Pinpoint the cell where the given text exists, returning its [x, y] midpoint coordinate. 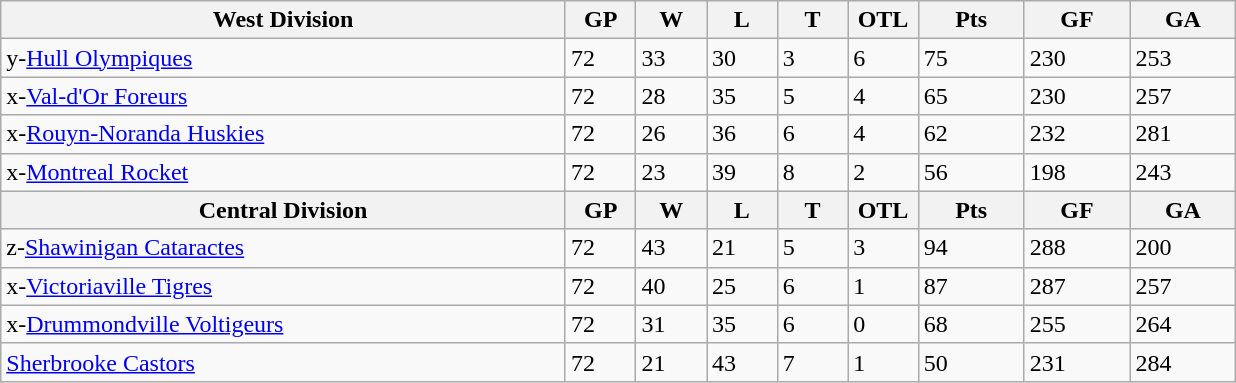
7 [812, 362]
264 [1183, 324]
68 [971, 324]
Central Division [284, 210]
253 [1183, 58]
x-Montreal Rocket [284, 172]
28 [672, 96]
281 [1183, 134]
2 [884, 172]
198 [1077, 172]
Sherbrooke Castors [284, 362]
243 [1183, 172]
39 [742, 172]
288 [1077, 248]
287 [1077, 286]
26 [672, 134]
x-Victoriaville Tigres [284, 286]
36 [742, 134]
z-Shawinigan Cataractes [284, 248]
94 [971, 248]
x-Val-d'Or Foreurs [284, 96]
y-Hull Olympiques [284, 58]
31 [672, 324]
65 [971, 96]
50 [971, 362]
56 [971, 172]
231 [1077, 362]
0 [884, 324]
23 [672, 172]
8 [812, 172]
x-Rouyn-Noranda Huskies [284, 134]
30 [742, 58]
West Division [284, 20]
25 [742, 286]
x-Drummondville Voltigeurs [284, 324]
75 [971, 58]
33 [672, 58]
200 [1183, 248]
40 [672, 286]
284 [1183, 362]
232 [1077, 134]
255 [1077, 324]
87 [971, 286]
62 [971, 134]
